Determine the (X, Y) coordinate at the center of the cell enclosing the given text.  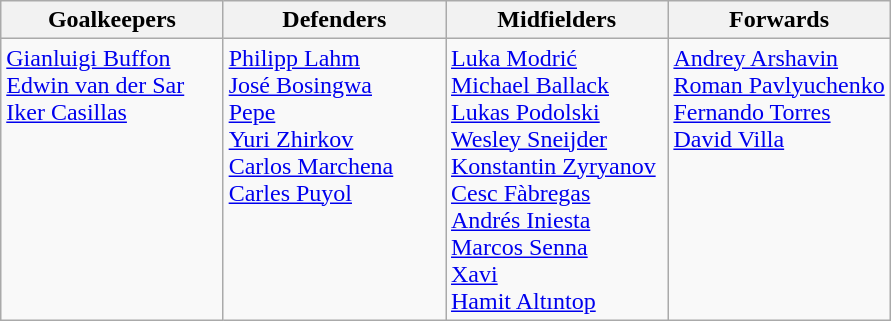
Luka Modrić Michael Ballack Lukas Podolski Wesley Sneijder Konstantin Zyryanov Cesc Fàbregas Andrés Iniesta Marcos Senna Xavi Hamit Altıntop (557, 180)
Gianluigi Buffon Edwin van der Sar Iker Casillas (112, 180)
Goalkeepers (112, 20)
Forwards (779, 20)
Philipp Lahm José Bosingwa Pepe Yuri Zhirkov Carlos Marchena Carles Puyol (334, 180)
Defenders (334, 20)
Midfielders (557, 20)
Andrey Arshavin Roman Pavlyuchenko Fernando Torres David Villa (779, 180)
